From the cell containing the given text, extract its center point as [X, Y] coordinate. 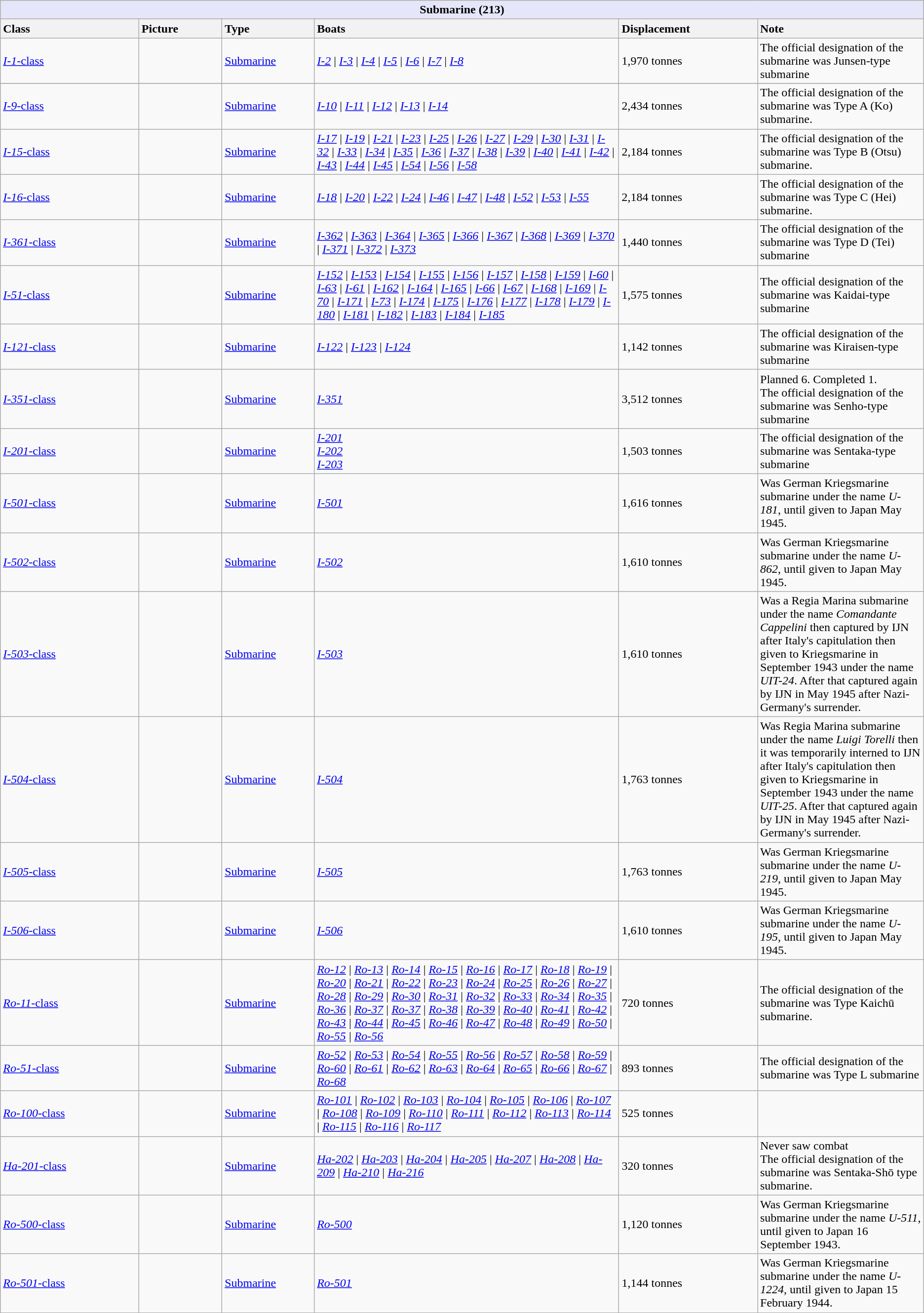
The official designation of the submarine was Type D (Tei) submarine [840, 242]
Submarine (213) [462, 10]
1,616 tonnes [688, 503]
Type [269, 29]
Class [70, 29]
Ro-51-class [70, 1068]
The official designation of the submarine was Kiraisen-type submarine [840, 347]
I-15-class [70, 152]
Ha-201-class [70, 1165]
Planned 6. Completed 1.The official designation of the submarine was Senho-type submarine [840, 399]
720 tonnes [688, 1002]
I-504 [467, 780]
Never saw combatThe official designation of the submarine was Sentaka-Shō type submarine. [840, 1165]
Ha-202 | Ha-203 | Ha-204 | Ha-205 | Ha-207 | Ha-208 | Ha-209 | Ha-210 | Ha-216 [467, 1165]
I-503 [467, 654]
Boats [467, 29]
I-9-class [70, 106]
Was German Kriegsmarine submarine under the name U-862, until given to Japan May 1945. [840, 562]
I-51-class [70, 294]
I-121-class [70, 347]
1,142 tonnes [688, 347]
I-503-class [70, 654]
525 tonnes [688, 1114]
The official designation of the submarine was Type B (Otsu) submarine. [840, 152]
Ro-500-class [70, 1225]
The official designation of the submarine was Type Kaichū submarine. [840, 1002]
I-1-class [70, 61]
Ro-501-class [70, 1283]
The official designation of the submarine was Junsen-type submarine [840, 61]
The official designation of the submarine was Type C (Hei) submarine. [840, 197]
Ro-500 [467, 1225]
I-16-class [70, 197]
Ro-501 [467, 1283]
I-2 | I-3 | I-4 | I-5 | I-6 | I-7 | I-8 [467, 61]
893 tonnes [688, 1068]
Was German Kriegsmarine submarine under the name U-511, until given to Japan 16 September 1943. [840, 1225]
I-201-class [70, 451]
I-502 [467, 562]
I-122 | I-123 | I-124 [467, 347]
I-10 | I-11 | I-12 | I-13 | I-14 [467, 106]
Was German Kriegsmarine submarine under the name U-181, until given to Japan May 1945. [840, 503]
Picture [180, 29]
I-505-class [70, 872]
I-501-class [70, 503]
1,440 tonnes [688, 242]
I-505 [467, 872]
Was German Kriegsmarine submarine under the name U-195, until given to Japan May 1945. [840, 930]
Was German Kriegsmarine submarine under the name U-1224, until given to Japan 15 February 1944. [840, 1283]
I-362 | I-363 | I-364 | I-365 | I-366 | I-367 | I-368 | I-369 | I-370 | I-371 | I-372 | I-373 [467, 242]
I-351 [467, 399]
I-506-class [70, 930]
320 tonnes [688, 1165]
Ro-11-class [70, 1002]
I-361-class [70, 242]
I-502-class [70, 562]
Ro-100-class [70, 1114]
1,503 tonnes [688, 451]
The official designation of the submarine was Type A (Ko) submarine. [840, 106]
Was German Kriegsmarine submarine under the name U-219, until given to Japan May 1945. [840, 872]
I-506 [467, 930]
Displacement [688, 29]
Note [840, 29]
I-201I-202I-203 [467, 451]
3,512 tonnes [688, 399]
1,575 tonnes [688, 294]
I-501 [467, 503]
I-504-class [70, 780]
The official designation of the submarine was Sentaka-type submarine [840, 451]
1,120 tonnes [688, 1225]
1,144 tonnes [688, 1283]
I-18 | I-20 | I-22 | I-24 | I-46 | I-47 | I-48 | I-52 | I-53 | I-55 [467, 197]
Ro-52 | Ro-53 | Ro-54 | Ro-55 | Ro-56 | Ro-57 | Ro-58 | Ro-59 | Ro-60 | Ro-61 | Ro-62 | Ro-63 | Ro-64 | Ro-65 | Ro-66 | Ro-67 | Ro-68 [467, 1068]
The official designation of the submarine was Type L submarine [840, 1068]
2,434 tonnes [688, 106]
1,970 tonnes [688, 61]
The official designation of the submarine was Kaidai-type submarine [840, 294]
I-351-class [70, 399]
